Scan for the cell matching the given text and deliver its [x, y] coordinate at center. 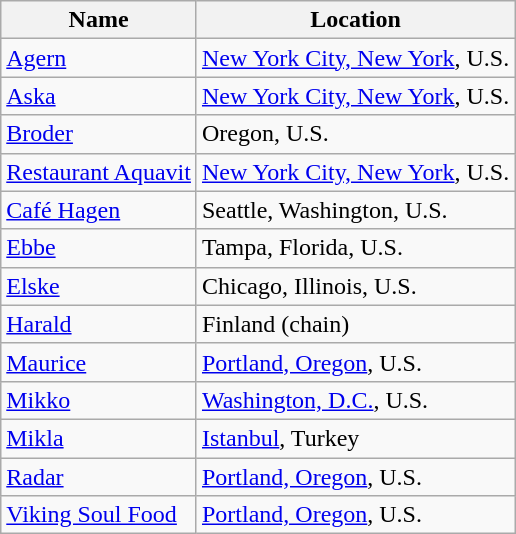
Maurice [99, 362]
Seattle, Washington, U.S. [355, 210]
Oregon, U.S. [355, 134]
Harald [99, 324]
Aska [99, 96]
Broder [99, 134]
Agern [99, 58]
Café Hagen [99, 210]
Elske [99, 286]
Radar [99, 477]
Washington, D.C., U.S. [355, 400]
Restaurant Aquavit [99, 172]
Name [99, 20]
Tampa, Florida, U.S. [355, 248]
Ebbe [99, 248]
Viking Soul Food [99, 515]
Finland (chain) [355, 324]
Mikko [99, 400]
Chicago, Illinois, U.S. [355, 286]
Location [355, 20]
Mikla [99, 438]
Istanbul, Turkey [355, 438]
